From the cell containing the given text, extract its center point as [x, y] coordinate. 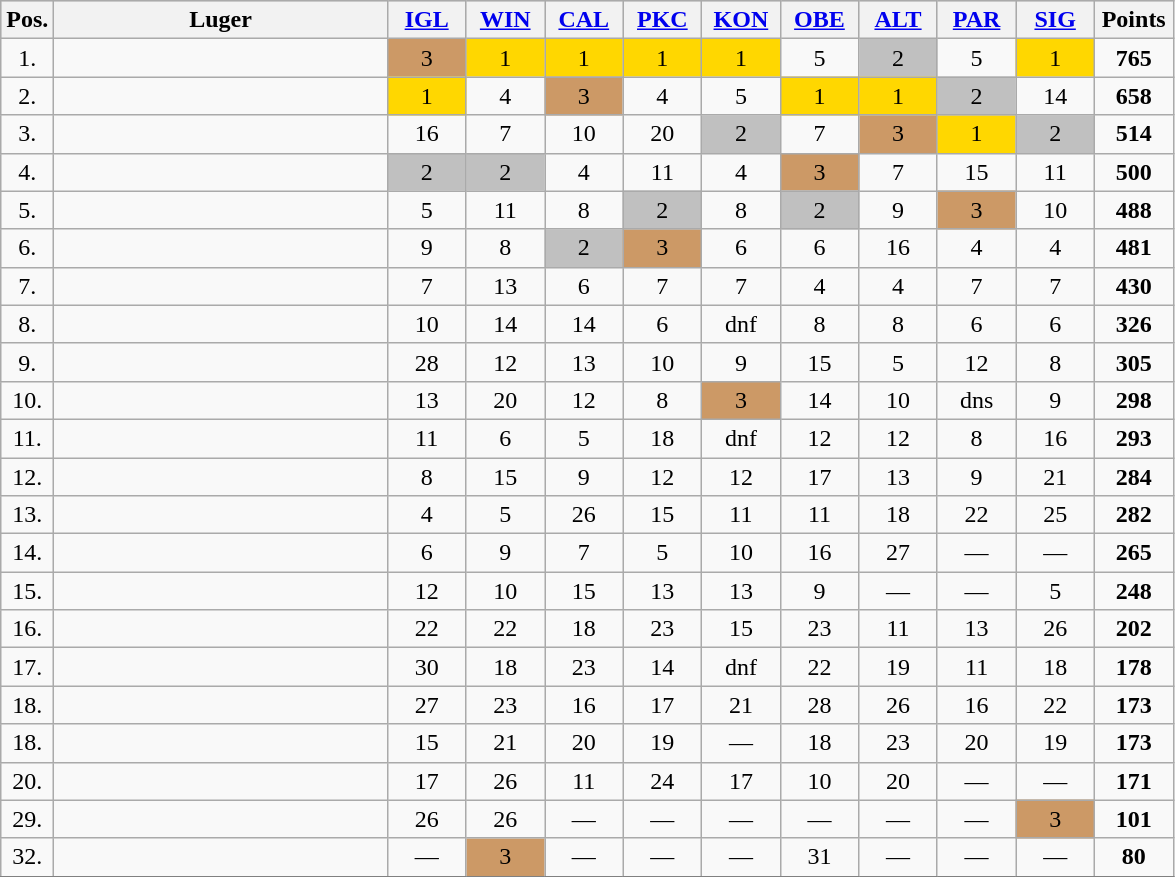
178 [1134, 667]
326 [1134, 324]
8. [28, 324]
2. [28, 96]
30 [426, 667]
KON [742, 20]
3. [28, 134]
5. [28, 210]
31 [820, 857]
PKC [662, 20]
282 [1134, 515]
6. [28, 248]
20. [28, 781]
15. [28, 591]
12. [28, 477]
101 [1134, 819]
7. [28, 286]
1. [28, 58]
13. [28, 515]
293 [1134, 438]
514 [1134, 134]
SIG [1056, 20]
PAR [976, 20]
25 [1056, 515]
ALT [898, 20]
284 [1134, 477]
80 [1134, 857]
29. [28, 819]
11. [28, 438]
765 [1134, 58]
Luger [221, 20]
248 [1134, 591]
14. [28, 553]
IGL [426, 20]
298 [1134, 400]
305 [1134, 362]
488 [1134, 210]
CAL [584, 20]
dns [976, 400]
WIN [506, 20]
17. [28, 667]
Pos. [28, 20]
4. [28, 172]
430 [1134, 286]
16. [28, 629]
481 [1134, 248]
24 [662, 781]
500 [1134, 172]
265 [1134, 553]
32. [28, 857]
171 [1134, 781]
202 [1134, 629]
658 [1134, 96]
9. [28, 362]
10. [28, 400]
Points [1134, 20]
OBE [820, 20]
